Locate the cell with the specified text and output its [X, Y] center coordinate. 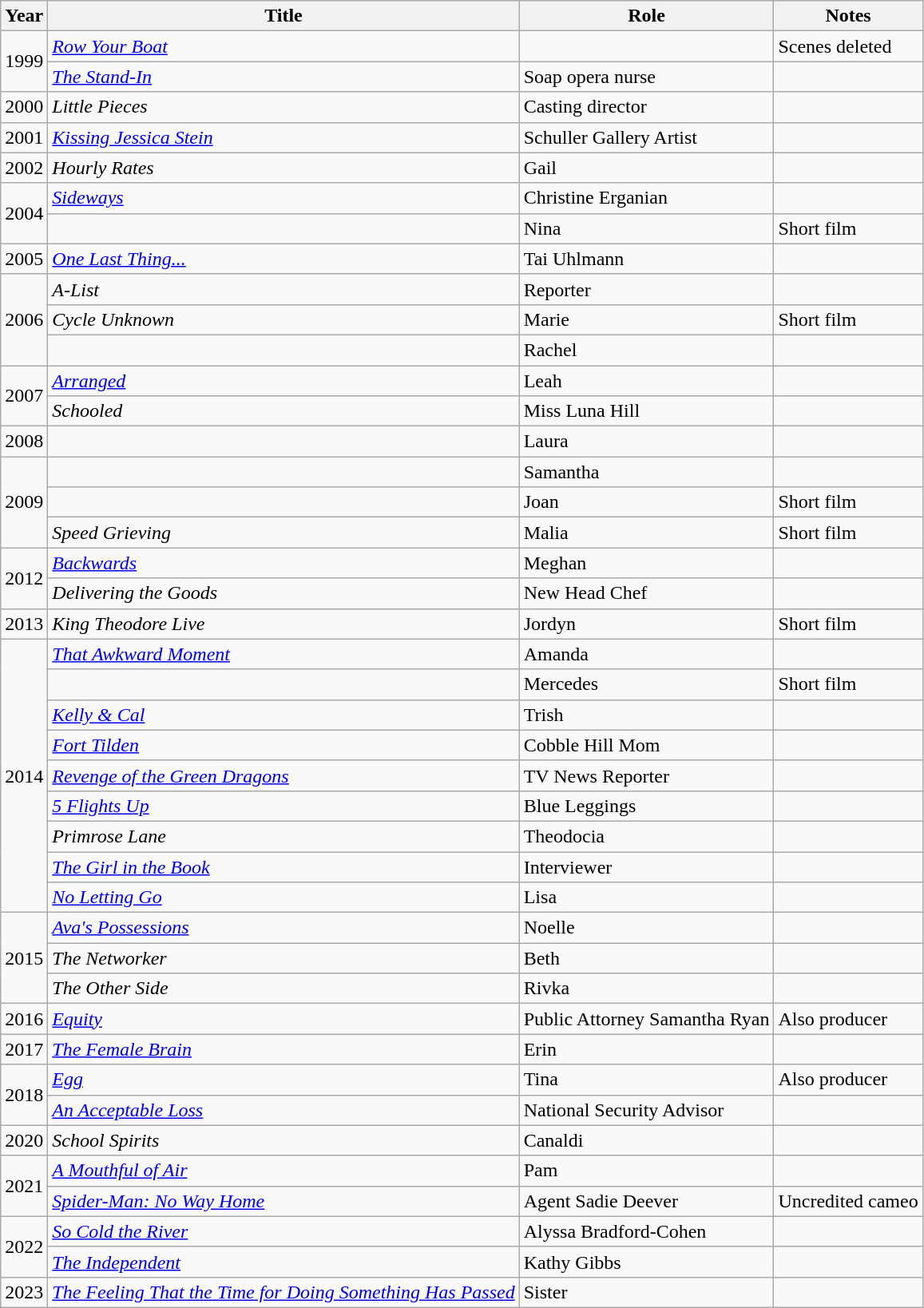
Interviewer [647, 866]
Primrose Lane [284, 836]
Kelly & Cal [284, 715]
2008 [24, 442]
5 Flights Up [284, 806]
Theodocia [647, 836]
Joan [647, 502]
Mercedes [647, 684]
King Theodore Live [284, 624]
New Head Chef [647, 593]
No Letting Go [284, 898]
The Female Brain [284, 1049]
Speed Grieving [284, 533]
Trish [647, 715]
Samantha [647, 472]
Miss Luna Hill [647, 411]
2018 [24, 1095]
2006 [24, 319]
Gail [647, 168]
Year [24, 16]
2015 [24, 958]
2000 [24, 107]
Amanda [647, 654]
National Security Advisor [647, 1110]
2013 [24, 624]
So Cold the River [284, 1231]
1999 [24, 61]
2002 [24, 168]
Revenge of the Green Dragons [284, 775]
An Acceptable Loss [284, 1110]
Scenes deleted [848, 46]
2017 [24, 1049]
Kathy Gibbs [647, 1262]
Backwards [284, 563]
Sideways [284, 198]
Delivering the Goods [284, 593]
Arranged [284, 381]
Egg [284, 1080]
2012 [24, 578]
2014 [24, 776]
Christine Erganian [647, 198]
Meghan [647, 563]
Schuller Gallery Artist [647, 137]
The Independent [284, 1262]
2016 [24, 1019]
Rachel [647, 350]
2007 [24, 396]
Jordyn [647, 624]
Noelle [647, 928]
Laura [647, 442]
Lisa [647, 898]
Reporter [647, 289]
Casting director [647, 107]
Row Your Boat [284, 46]
Malia [647, 533]
Public Attorney Samantha Ryan [647, 1019]
Hourly Rates [284, 168]
The Other Side [284, 989]
Cobble Hill Mom [647, 745]
Cycle Unknown [284, 319]
A Mouthful of Air [284, 1171]
Schooled [284, 411]
2020 [24, 1140]
Alyssa Bradford-Cohen [647, 1231]
2022 [24, 1247]
The Stand-In [284, 77]
That Awkward Moment [284, 654]
Pam [647, 1171]
Leah [647, 381]
2001 [24, 137]
Tina [647, 1080]
Beth [647, 958]
Fort Tilden [284, 745]
Agent Sadie Deever [647, 1201]
Blue Leggings [647, 806]
Marie [647, 319]
2021 [24, 1186]
Nina [647, 228]
A-List [284, 289]
School Spirits [284, 1140]
Kissing Jessica Stein [284, 137]
Ava's Possessions [284, 928]
Equity [284, 1019]
2023 [24, 1292]
Rivka [647, 989]
Erin [647, 1049]
2005 [24, 259]
The Girl in the Book [284, 866]
Role [647, 16]
Tai Uhlmann [647, 259]
Little Pieces [284, 107]
2009 [24, 502]
Canaldi [647, 1140]
TV News Reporter [647, 775]
Notes [848, 16]
Uncredited cameo [848, 1201]
The Feeling That the Time for Doing Something Has Passed [284, 1292]
The Networker [284, 958]
One Last Thing... [284, 259]
Sister [647, 1292]
2004 [24, 213]
Title [284, 16]
Soap opera nurse [647, 77]
Spider-Man: No Way Home [284, 1201]
